Pinpoint the cell where the given text exists, returning its [X, Y] midpoint coordinate. 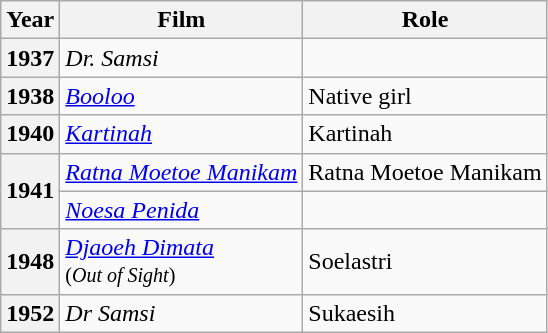
1940 [30, 134]
Djaoeh Dimata (Out of Sight) [182, 262]
1952 [30, 313]
1937 [30, 58]
1941 [30, 191]
Film [182, 20]
1948 [30, 262]
Year [30, 20]
Sukaesih [425, 313]
Native girl [425, 96]
Role [425, 20]
Noesa Penida [182, 210]
Booloo [182, 96]
Dr Samsi [182, 313]
Soelastri [425, 262]
1938 [30, 96]
Dr. Samsi [182, 58]
